Detect which cell encompasses the target text, then output its [X, Y] center coordinate. 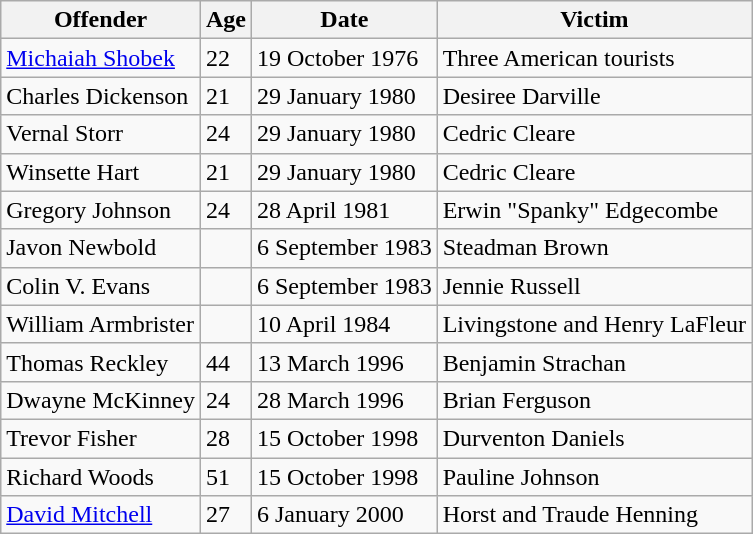
Steadman Brown [594, 248]
Horst and Traude Henning [594, 515]
Jennie Russell [594, 286]
28 March 1996 [344, 400]
Winsette Hart [101, 172]
Three American tourists [594, 58]
Colin V. Evans [101, 286]
Richard Woods [101, 477]
Victim [594, 20]
22 [226, 58]
Gregory Johnson [101, 210]
Javon Newbold [101, 248]
Brian Ferguson [594, 400]
Date [344, 20]
Offender [101, 20]
51 [226, 477]
6 January 2000 [344, 515]
Desiree Darville [594, 96]
Age [226, 20]
28 April 1981 [344, 210]
David Mitchell [101, 515]
44 [226, 362]
Vernal Storr [101, 134]
28 [226, 438]
Charles Dickenson [101, 96]
27 [226, 515]
Michaiah Shobek [101, 58]
Thomas Reckley [101, 362]
Benjamin Strachan [594, 362]
Livingstone and Henry LaFleur [594, 324]
Erwin "Spanky" Edgecombe [594, 210]
Pauline Johnson [594, 477]
13 March 1996 [344, 362]
Trevor Fisher [101, 438]
19 October 1976 [344, 58]
Durventon Daniels [594, 438]
Dwayne McKinney [101, 400]
William Armbrister [101, 324]
10 April 1984 [344, 324]
